Locate the cell with the specified text and output its (X, Y) center coordinate. 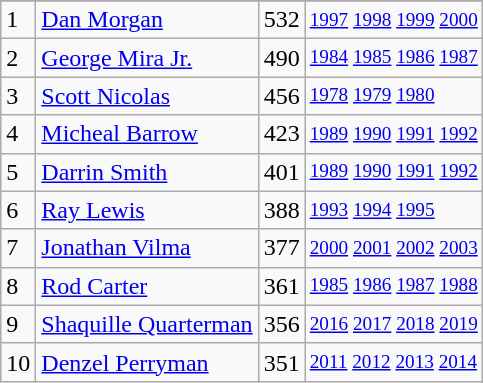
532 (282, 20)
2016 2017 2018 2019 (394, 324)
6 (18, 210)
377 (282, 248)
2000 2001 2002 2003 (394, 248)
10 (18, 362)
2 (18, 58)
4 (18, 134)
2011 2012 2013 2014 (394, 362)
351 (282, 362)
8 (18, 286)
Scott Nicolas (147, 96)
Rod Carter (147, 286)
9 (18, 324)
Dan Morgan (147, 20)
Darrin Smith (147, 172)
361 (282, 286)
401 (282, 172)
1984 1985 1986 1987 (394, 58)
456 (282, 96)
356 (282, 324)
423 (282, 134)
1997 1998 1999 2000 (394, 20)
490 (282, 58)
Shaquille Quarterman (147, 324)
1 (18, 20)
Jonathan Vilma (147, 248)
5 (18, 172)
3 (18, 96)
Denzel Perryman (147, 362)
Micheal Barrow (147, 134)
1978 1979 1980 (394, 96)
388 (282, 210)
1993 1994 1995 (394, 210)
George Mira Jr. (147, 58)
1985 1986 1987 1988 (394, 286)
7 (18, 248)
Ray Lewis (147, 210)
